Capture the cell that displays the provided text and extract its [X, Y] central coordinate. 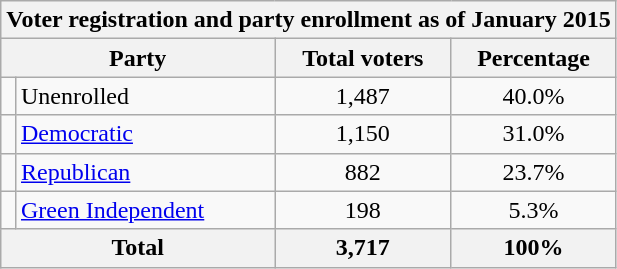
Democratic [144, 134]
Percentage [534, 58]
100% [534, 248]
3,717 [363, 248]
Party [138, 58]
Green Independent [144, 210]
40.0% [534, 96]
23.7% [534, 172]
Voter registration and party enrollment as of January 2015 [308, 20]
Republican [144, 172]
198 [363, 210]
Unenrolled [144, 96]
882 [363, 172]
Total [138, 248]
1,150 [363, 134]
31.0% [534, 134]
5.3% [534, 210]
Total voters [363, 58]
1,487 [363, 96]
